Determine the (x, y) coordinate at the center of the cell enclosing the given text.  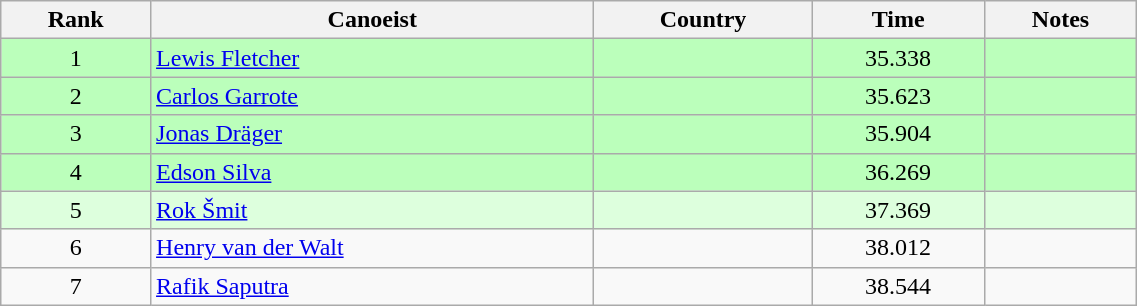
2 (76, 96)
35.904 (898, 134)
Rafik Saputra (372, 286)
Jonas Dräger (372, 134)
Lewis Fletcher (372, 58)
Rank (76, 20)
6 (76, 248)
38.012 (898, 248)
1 (76, 58)
3 (76, 134)
4 (76, 172)
7 (76, 286)
5 (76, 210)
Country (703, 20)
35.338 (898, 58)
Time (898, 20)
Rok Šmit (372, 210)
Notes (1060, 20)
Canoeist (372, 20)
35.623 (898, 96)
Carlos Garrote (372, 96)
Henry van der Walt (372, 248)
36.269 (898, 172)
38.544 (898, 286)
Edson Silva (372, 172)
37.369 (898, 210)
